Pinpoint the cell where the given text exists, returning its [x, y] midpoint coordinate. 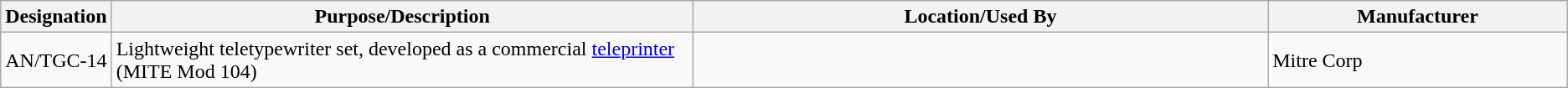
Designation [56, 17]
AN/TGC-14 [56, 60]
Lightweight teletypewriter set, developed as a commercial teleprinter (MITE Mod 104) [402, 60]
Manufacturer [1418, 17]
Purpose/Description [402, 17]
Location/Used By [980, 17]
Mitre Corp [1418, 60]
